Detect which cell encompasses the target text, then output its (x, y) center coordinate. 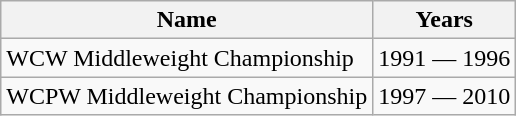
WCPW Middleweight Championship (187, 96)
Name (187, 20)
Years (444, 20)
WCW Middleweight Championship (187, 58)
1991 — 1996 (444, 58)
1997 — 2010 (444, 96)
